Locate the cell with the specified text and output its (x, y) center coordinate. 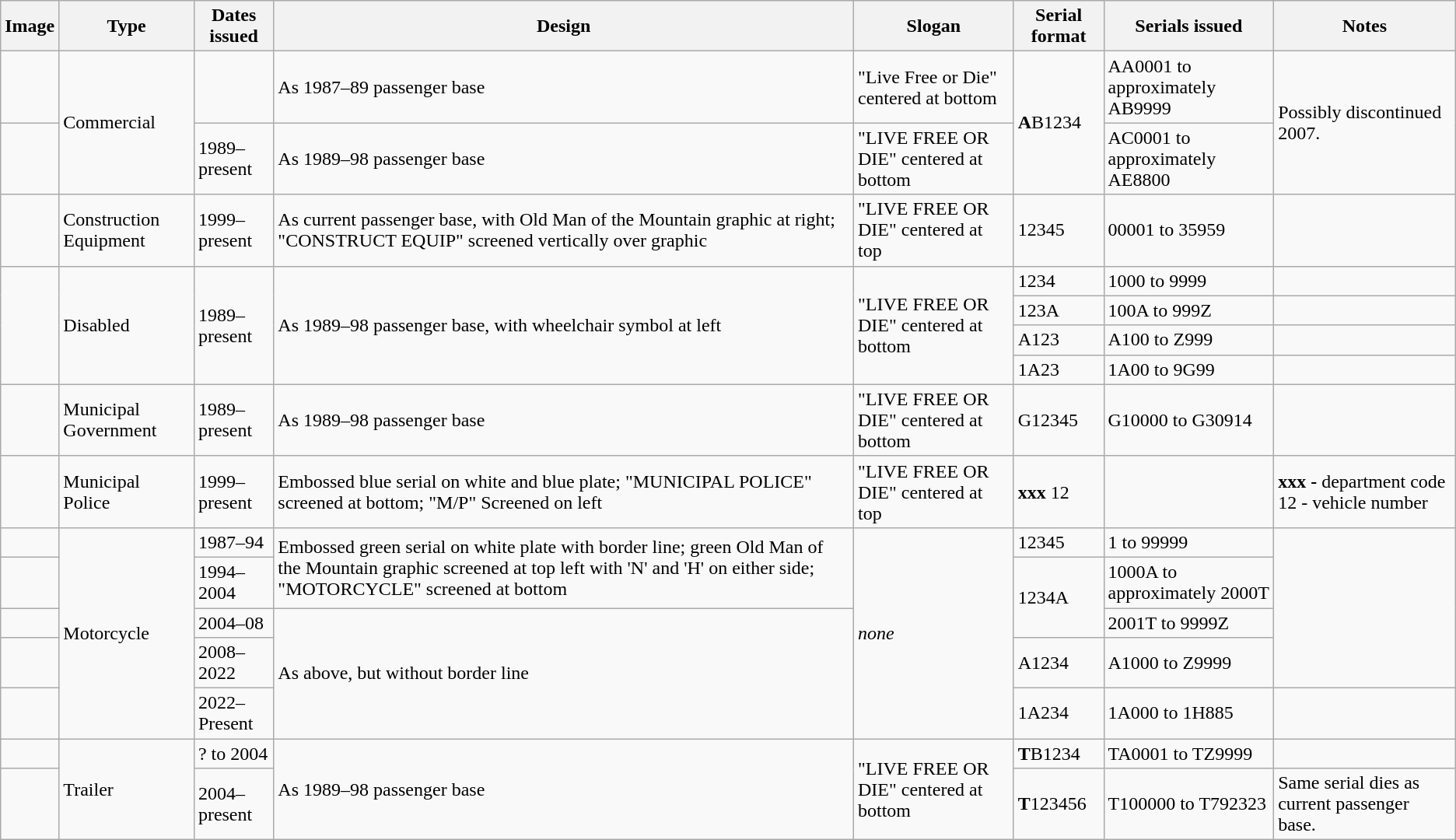
Serials issued (1188, 26)
2004–08 (233, 623)
Dates issued (233, 26)
Embossed blue serial on white and blue plate; "MUNICIPAL POLICE" screened at bottom; "M/P" Screened on left (564, 492)
As 1987–89 passenger base (564, 87)
1A234 (1059, 714)
A1234 (1059, 663)
1987–94 (233, 542)
A1000 to Z9999 (1188, 663)
TB1234 (1059, 754)
00001 to 35959 (1188, 230)
100A to 999Z (1188, 310)
A100 to Z999 (1188, 340)
A123 (1059, 340)
AC0001 to approximately AE8800 (1188, 159)
? to 2004 (233, 754)
As 1989–98 passenger base, with wheelchair symbol at left (564, 325)
Serial format (1059, 26)
G10000 to G30914 (1188, 420)
2001T to 9999Z (1188, 623)
Notes (1365, 26)
Disabled (127, 325)
Slogan (933, 26)
Same serial dies as current passenger base. (1365, 804)
T123456 (1059, 804)
1A00 to 9G99 (1188, 369)
1234A (1059, 597)
As current passenger base, with Old Man of the Mountain graphic at right; "CONSTRUCT EQUIP" screened vertically over graphic (564, 230)
1000 to 9999 (1188, 281)
AA0001 to approximately AB9999 (1188, 87)
Type (127, 26)
AB1234 (1059, 123)
xxx 12 (1059, 492)
Commercial (127, 123)
1994–2004 (233, 582)
Design (564, 26)
As above, but without border line (564, 674)
none (933, 633)
1A23 (1059, 369)
TA0001 to TZ9999 (1188, 754)
"Live Free or Die" centered at bottom (933, 87)
Construction Equipment (127, 230)
2004–present (233, 804)
Possibly discontinued 2007. (1365, 123)
Image (30, 26)
1 to 99999 (1188, 542)
Motorcycle (127, 633)
2008–2022 (233, 663)
xxx - department code12 - vehicle number (1365, 492)
T100000 to T792323 (1188, 804)
Trailer (127, 789)
G12345 (1059, 420)
2022–Present (233, 714)
Municipal Police (127, 492)
1A000 to 1H885 (1188, 714)
1234 (1059, 281)
1000A to approximately 2000T (1188, 582)
123A (1059, 310)
Municipal Government (127, 420)
